For the text-containing cell, return its midpoint in (X, Y) coordinate format. 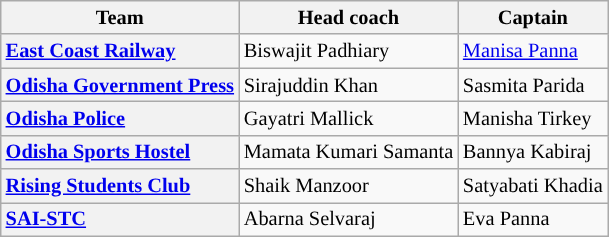
Abarna Selvaraj (348, 219)
Bannya Kabiraj (533, 152)
Manisa Panna (533, 51)
Gayatri Mallick (348, 118)
Sasmita Parida (533, 85)
East Coast Railway (120, 51)
Odisha Sports Hostel (120, 152)
Mamata Kumari Samanta (348, 152)
Captain (533, 17)
Sirajuddin Khan (348, 85)
Satyabati Khadia (533, 186)
Eva Panna (533, 219)
Head coach (348, 17)
Team (120, 17)
SAI-STC (120, 219)
Odisha Police (120, 118)
Odisha Government Press (120, 85)
Rising Students Club (120, 186)
Biswajit Padhiary (348, 51)
Shaik Manzoor (348, 186)
Manisha Tirkey (533, 118)
